Determine the (X, Y) coordinate at the center of the cell enclosing the given text.  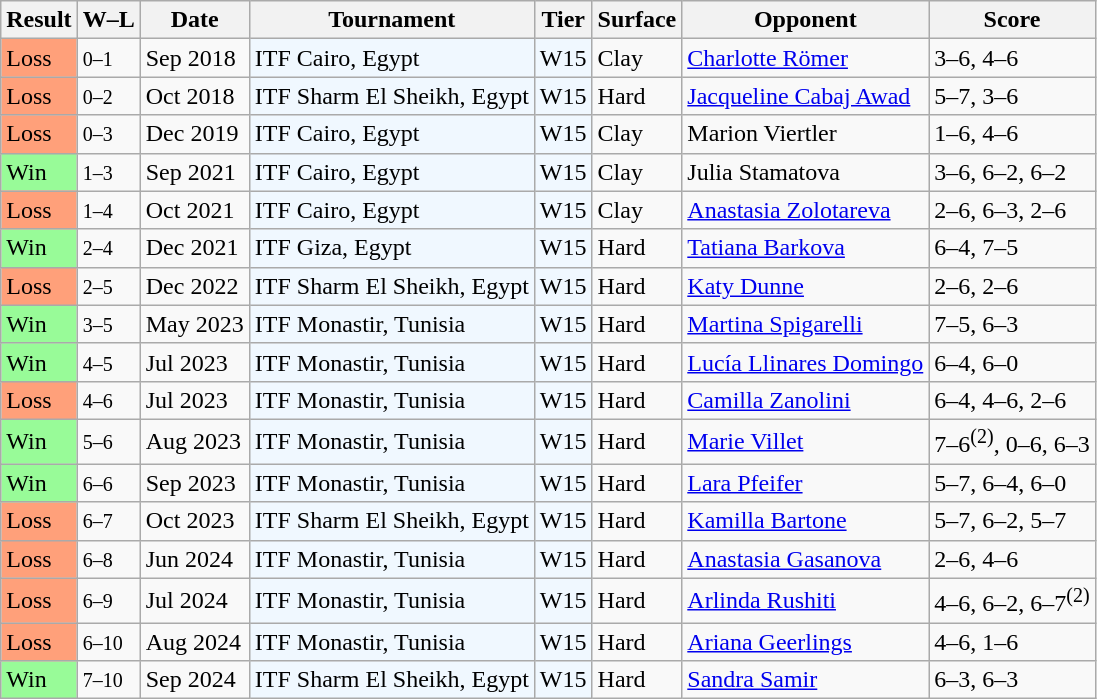
Result (39, 20)
Kamilla Bartone (806, 521)
6–4, 6–0 (1012, 362)
Martina Spigarelli (806, 324)
6–9 (108, 600)
Anastasia Zolotareva (806, 210)
4–5 (108, 362)
Arlinda Rushiti (806, 600)
Surface (637, 20)
4–6, 6–2, 6–7(2) (1012, 600)
1–4 (108, 210)
3–6, 6–2, 6–2 (1012, 172)
Camilla Zanolini (806, 400)
0–1 (108, 58)
6–3, 6–3 (1012, 680)
Oct 2018 (194, 96)
ITF Giza, Egypt (392, 248)
Sep 2018 (194, 58)
Julia Stamatova (806, 172)
Lucía Llinares Domingo (806, 362)
Tatiana Barkova (806, 248)
Ariana Geerlings (806, 642)
7–6(2), 0–6, 6–3 (1012, 442)
Katy Dunne (806, 286)
5–7, 3–6 (1012, 96)
5–6 (108, 442)
Sep 2023 (194, 483)
Charlotte Römer (806, 58)
Tournament (392, 20)
Sep 2024 (194, 680)
Sandra Samir (806, 680)
Jul 2024 (194, 600)
3–5 (108, 324)
Aug 2023 (194, 442)
5–7, 6–2, 5–7 (1012, 521)
6–4, 4–6, 2–6 (1012, 400)
Dec 2022 (194, 286)
Lara Pfeifer (806, 483)
6–4, 7–5 (1012, 248)
Jun 2024 (194, 559)
7–10 (108, 680)
2–4 (108, 248)
6–6 (108, 483)
4–6, 1–6 (1012, 642)
0–3 (108, 134)
1–6, 4–6 (1012, 134)
Date (194, 20)
Dec 2019 (194, 134)
Marie Villet (806, 442)
5–7, 6–4, 6–0 (1012, 483)
7–5, 6–3 (1012, 324)
Opponent (806, 20)
W–L (108, 20)
Sep 2021 (194, 172)
6–7 (108, 521)
May 2023 (194, 324)
Score (1012, 20)
Oct 2021 (194, 210)
3–6, 4–6 (1012, 58)
0–2 (108, 96)
Dec 2021 (194, 248)
Jacqueline Cabaj Awad (806, 96)
Anastasia Gasanova (806, 559)
2–5 (108, 286)
Tier (563, 20)
2–6, 6–3, 2–6 (1012, 210)
1–3 (108, 172)
6–10 (108, 642)
2–6, 4–6 (1012, 559)
Marion Viertler (806, 134)
6–8 (108, 559)
Oct 2023 (194, 521)
Aug 2024 (194, 642)
4–6 (108, 400)
2–6, 2–6 (1012, 286)
